From the cell containing the given text, extract its center point as (x, y) coordinate. 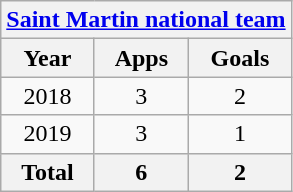
2018 (48, 96)
2019 (48, 134)
1 (240, 134)
Apps (142, 58)
Goals (240, 58)
Year (48, 58)
6 (142, 172)
Total (48, 172)
Saint Martin national team (146, 20)
